Scan for the cell matching the given text and deliver its (X, Y) coordinate at center. 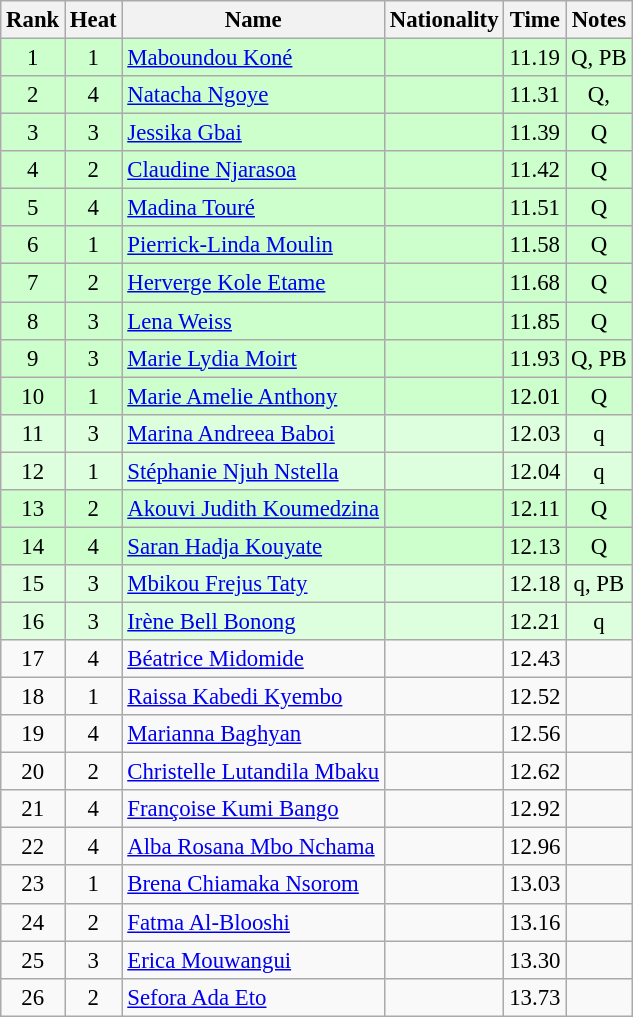
12 (33, 471)
Alba Rosana Mbo Nchama (253, 847)
17 (33, 659)
12.21 (535, 621)
12.01 (535, 396)
Stéphanie Njuh Nstella (253, 471)
11 (33, 433)
21 (33, 809)
Nationality (444, 20)
12.04 (535, 471)
Béatrice Midomide (253, 659)
11.93 (535, 358)
Lena Weiss (253, 321)
Irène Bell Bonong (253, 621)
Natacha Ngoye (253, 95)
Pierrick-Linda Moulin (253, 245)
12.13 (535, 546)
13.73 (535, 997)
Marie Amelie Anthony (253, 396)
Raissa Kabedi Kyembo (253, 697)
6 (33, 245)
22 (33, 847)
12.52 (535, 697)
24 (33, 922)
Q, (599, 95)
18 (33, 697)
11.39 (535, 133)
12.11 (535, 509)
Time (535, 20)
Fatma Al-Blooshi (253, 922)
20 (33, 772)
16 (33, 621)
Name (253, 20)
Mbikou Frejus Taty (253, 584)
12.92 (535, 809)
11.68 (535, 283)
Marianna Baghyan (253, 734)
Akouvi Judith Koumedzina (253, 509)
Saran Hadja Kouyate (253, 546)
Jessika Gbai (253, 133)
Herverge Kole Etame (253, 283)
Maboundou Koné (253, 58)
11.51 (535, 208)
12.96 (535, 847)
7 (33, 283)
13.03 (535, 885)
11.31 (535, 95)
11.85 (535, 321)
9 (33, 358)
14 (33, 546)
Madina Touré (253, 208)
25 (33, 960)
5 (33, 208)
11.19 (535, 58)
Christelle Lutandila Mbaku (253, 772)
Marina Andreea Baboi (253, 433)
Sefora Ada Eto (253, 997)
12.56 (535, 734)
10 (33, 396)
12.43 (535, 659)
13.16 (535, 922)
q, PB (599, 584)
Erica Mouwangui (253, 960)
Rank (33, 20)
12.62 (535, 772)
Brena Chiamaka Nsorom (253, 885)
Claudine Njarasoa (253, 170)
13 (33, 509)
12.18 (535, 584)
Marie Lydia Moirt (253, 358)
15 (33, 584)
13.30 (535, 960)
Notes (599, 20)
Heat (94, 20)
26 (33, 997)
11.42 (535, 170)
12.03 (535, 433)
8 (33, 321)
11.58 (535, 245)
19 (33, 734)
23 (33, 885)
Françoise Kumi Bango (253, 809)
